Scan for the cell matching the given text and deliver its [x, y] coordinate at center. 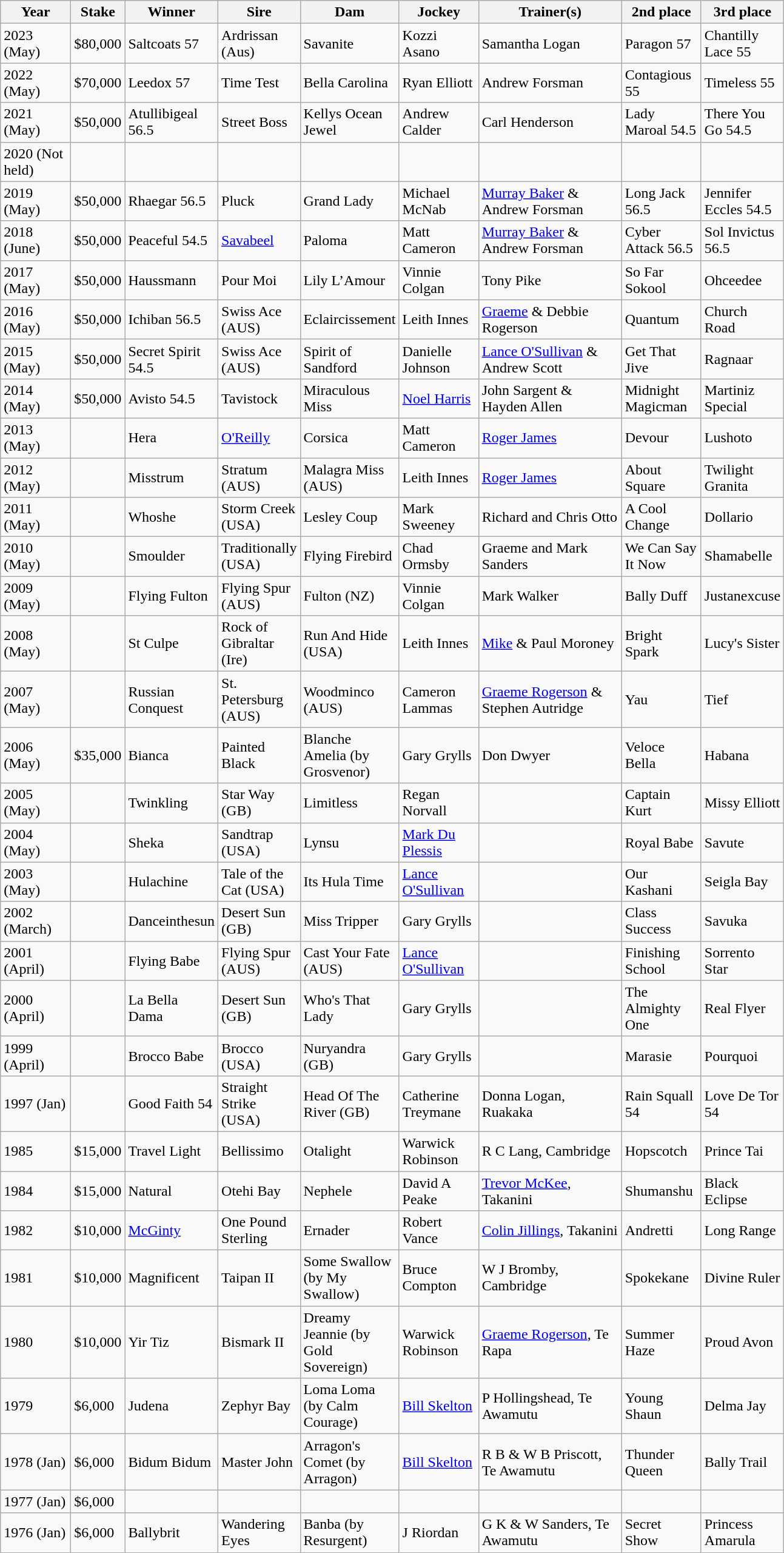
Flying Babe [172, 961]
Mike & Paul Moroney [550, 644]
McGinty [172, 1230]
Flying Firebird [349, 557]
2nd place [661, 12]
2023 (May) [36, 44]
Dollario [742, 517]
Savabeel [260, 240]
Misstrum [172, 477]
1997 (Jan) [36, 1103]
There You Go 54.5 [742, 123]
Timeless 55 [742, 83]
Winner [172, 12]
Bally Duff [661, 596]
Spirit of Sandford [349, 359]
Mark Walker [550, 596]
Year [36, 12]
Missy Elliott [742, 803]
Savanite [349, 44]
Justanexcuse [742, 596]
Andretti [661, 1230]
2001 (April) [36, 961]
Regan Norvall [439, 803]
2012 (May) [36, 477]
The Almighty One [661, 1008]
Savuka [742, 921]
So Far Sokool [661, 280]
Savute [742, 842]
Finishing School [661, 961]
Spokekane [661, 1278]
Marasie [661, 1056]
2020 (Not held) [36, 161]
Mark Sweeney [439, 517]
Quantum [661, 319]
David A Peake [439, 1190]
Chantilly Lace 55 [742, 44]
Paragon 57 [661, 44]
Hulachine [172, 882]
Wandering Eyes [260, 1532]
Flying Fulton [172, 596]
Traditionally (USA) [260, 557]
Sorrento Star [742, 961]
Graeme Rogerson, Te Rapa [550, 1342]
$35,000 [98, 755]
A Cool Change [661, 517]
Jennifer Eccles 54.5 [742, 201]
Princess Amarula [742, 1532]
Sheka [172, 842]
Yir Tiz [172, 1342]
Atullibigeal 56.5 [172, 123]
Ohceedee [742, 280]
2007 (May) [36, 699]
Trevor McKee, Takanini [550, 1190]
Chad Ormsby [439, 557]
Ernader [349, 1230]
Saltcoats 57 [172, 44]
Some Swallow (by My Swallow) [349, 1278]
Midnight Magicman [661, 398]
Hopscotch [661, 1151]
Limitless [349, 803]
Cameron Lammas [439, 699]
Eclaircissement [349, 319]
Ichiban 56.5 [172, 319]
2019 (May) [36, 201]
Malagra Miss (AUS) [349, 477]
Whoshe [172, 517]
Judena [172, 1406]
Travel Light [172, 1151]
Nephele [349, 1190]
Bright Spark [661, 644]
Tief [742, 699]
1982 [36, 1230]
Straight Strike (USA) [260, 1103]
Black Eclipse [742, 1190]
2002 (March) [36, 921]
Its Hula Time [349, 882]
Leedox 57 [172, 83]
Our Kashani [661, 882]
1985 [36, 1151]
Rhaegar 56.5 [172, 201]
Miss Tripper [349, 921]
1999 (April) [36, 1056]
Corsica [349, 438]
Tale of the Cat (USA) [260, 882]
Twilight Granita [742, 477]
Thunder Queen [661, 1462]
Bella Carolina [349, 83]
Rock of Gibraltar (Ire) [260, 644]
2016 (May) [36, 319]
Lesley Coup [349, 517]
Twinkling [172, 803]
Prince Tai [742, 1151]
Yau [661, 699]
Church Road [742, 319]
Andrew Calder [439, 123]
Devour [661, 438]
Captain Kurt [661, 803]
Noel Harris [439, 398]
1977 (Jan) [36, 1501]
Young Shaun [661, 1406]
Magnificent [172, 1278]
Get That Jive [661, 359]
Royal Babe [661, 842]
Zephyr Bay [260, 1406]
2015 (May) [36, 359]
2008 (May) [36, 644]
Natural [172, 1190]
1979 [36, 1406]
Brocco Babe [172, 1056]
Pourquoi [742, 1056]
Bally Trail [742, 1462]
G K & W Sanders, Te Awamutu [550, 1532]
W J Bromby, Cambridge [550, 1278]
Ballybrit [172, 1532]
Martiniz Special [742, 398]
Robert Vance [439, 1230]
3rd place [742, 12]
Don Dwyer [550, 755]
Michael McNab [439, 201]
P Hollingshead, Te Awamutu [550, 1406]
Good Faith 54 [172, 1103]
Lily L’Amour [349, 280]
2009 (May) [36, 596]
Star Way (GB) [260, 803]
Andrew Forsman [550, 83]
Secret Spirit 54.5 [172, 359]
Carl Henderson [550, 123]
Graeme and Mark Sanders [550, 557]
Painted Black [260, 755]
Bruce Compton [439, 1278]
Brocco (USA) [260, 1056]
1981 [36, 1278]
2004 (May) [36, 842]
Dreamy Jeannie (by Gold Sovereign) [349, 1342]
Grand Lady [349, 201]
O'Reilly [260, 438]
2000 (April) [36, 1008]
2006 (May) [36, 755]
1984 [36, 1190]
Tony Pike [550, 280]
Jockey [439, 12]
Blanche Amelia (by Grosvenor) [349, 755]
Danceinthesun [172, 921]
Otehi Bay [260, 1190]
Delma Jay [742, 1406]
Loma Loma (by Calm Courage) [349, 1406]
J Riordan [439, 1532]
Mark Du Plessis [439, 842]
Proud Avon [742, 1342]
Run And Hide (USA) [349, 644]
La Bella Dama [172, 1008]
Long Range [742, 1230]
Real Flyer [742, 1008]
2010 (May) [36, 557]
Love De Tor 54 [742, 1103]
Catherine Treymane [439, 1103]
Sire [260, 12]
Tavistock [260, 398]
Bellissimo [260, 1151]
Arragon's Comet (by Arragon) [349, 1462]
Ryan Elliott [439, 83]
Samantha Logan [550, 44]
We Can Say It Now [661, 557]
Russian Conquest [172, 699]
Banba (by Resurgent) [349, 1532]
Pluck [260, 201]
Smoulder [172, 557]
R C Lang, Cambridge [550, 1151]
Cast Your Fate (AUS) [349, 961]
Lady Maroal 54.5 [661, 123]
Veloce Bella [661, 755]
Rain Squall 54 [661, 1103]
Sandtrap (USA) [260, 842]
$80,000 [98, 44]
Pour Moi [260, 280]
Master John [260, 1462]
Otalight [349, 1151]
Danielle Johnson [439, 359]
Who's That Lady [349, 1008]
2017 (May) [36, 280]
Secret Show [661, 1532]
Miraculous Miss [349, 398]
2013 (May) [36, 438]
$70,000 [98, 83]
Bidum Bidum [172, 1462]
Ardrissan (Aus) [260, 44]
Cyber Attack 56.5 [661, 240]
Stratum (AUS) [260, 477]
Lushoto [742, 438]
St. Petersburg (AUS) [260, 699]
Bianca [172, 755]
Contagious 55 [661, 83]
Graeme & Debbie Rogerson [550, 319]
2011 (May) [36, 517]
Summer Haze [661, 1342]
Head Of The River (GB) [349, 1103]
Graeme Rogerson & Stephen Autridge [550, 699]
Trainer(s) [550, 12]
About Square [661, 477]
Stake [98, 12]
Woodminco (AUS) [349, 699]
2021 (May) [36, 123]
2018 (June) [36, 240]
Storm Creek (USA) [260, 517]
1976 (Jan) [36, 1532]
Donna Logan, Ruakaka [550, 1103]
Lucy's Sister [742, 644]
2003 (May) [36, 882]
Nuryandra (GB) [349, 1056]
Peaceful 54.5 [172, 240]
2014 (May) [36, 398]
2022 (May) [36, 83]
Richard and Chris Otto [550, 517]
Shamabelle [742, 557]
Avisto 54.5 [172, 398]
Seigla Bay [742, 882]
Kellys Ocean Jewel [349, 123]
R B & W B Priscott, Te Awamutu [550, 1462]
Class Success [661, 921]
Long Jack 56.5 [661, 201]
Hera [172, 438]
One Pound Sterling [260, 1230]
1978 (Jan) [36, 1462]
Haussmann [172, 280]
Shumanshu [661, 1190]
Taipan II [260, 1278]
Fulton (NZ) [349, 596]
1980 [36, 1342]
Dam [349, 12]
St Culpe [172, 644]
John Sargent & Hayden Allen [550, 398]
Lynsu [349, 842]
Kozzi Asano [439, 44]
Time Test [260, 83]
Divine Ruler [742, 1278]
Bismark II [260, 1342]
Street Boss [260, 123]
Lance O'Sullivan & Andrew Scott [550, 359]
2005 (May) [36, 803]
Habana [742, 755]
Ragnaar [742, 359]
Paloma [349, 240]
Sol Invictus 56.5 [742, 240]
Colin Jillings, Takanini [550, 1230]
